Detect which cell encompasses the target text, then output its [X, Y] center coordinate. 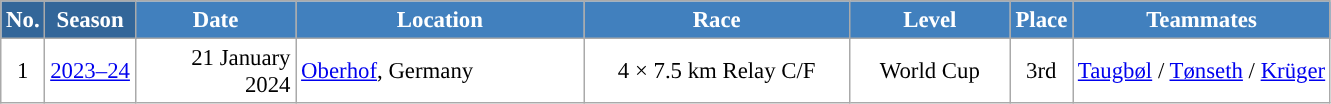
World Cup [930, 72]
Oberhof, Germany [440, 72]
1 [23, 72]
21 January 2024 [216, 72]
Race [717, 20]
Place [1041, 20]
4 × 7.5 km Relay C/F [717, 72]
2023–24 [90, 72]
Date [216, 20]
Level [930, 20]
Location [440, 20]
3rd [1041, 72]
Taugbøl / Tønseth / Krüger [1202, 72]
Teammates [1202, 20]
Season [90, 20]
No. [23, 20]
